Find where the given text appears and provide that cell's center as (x, y) coordinate. 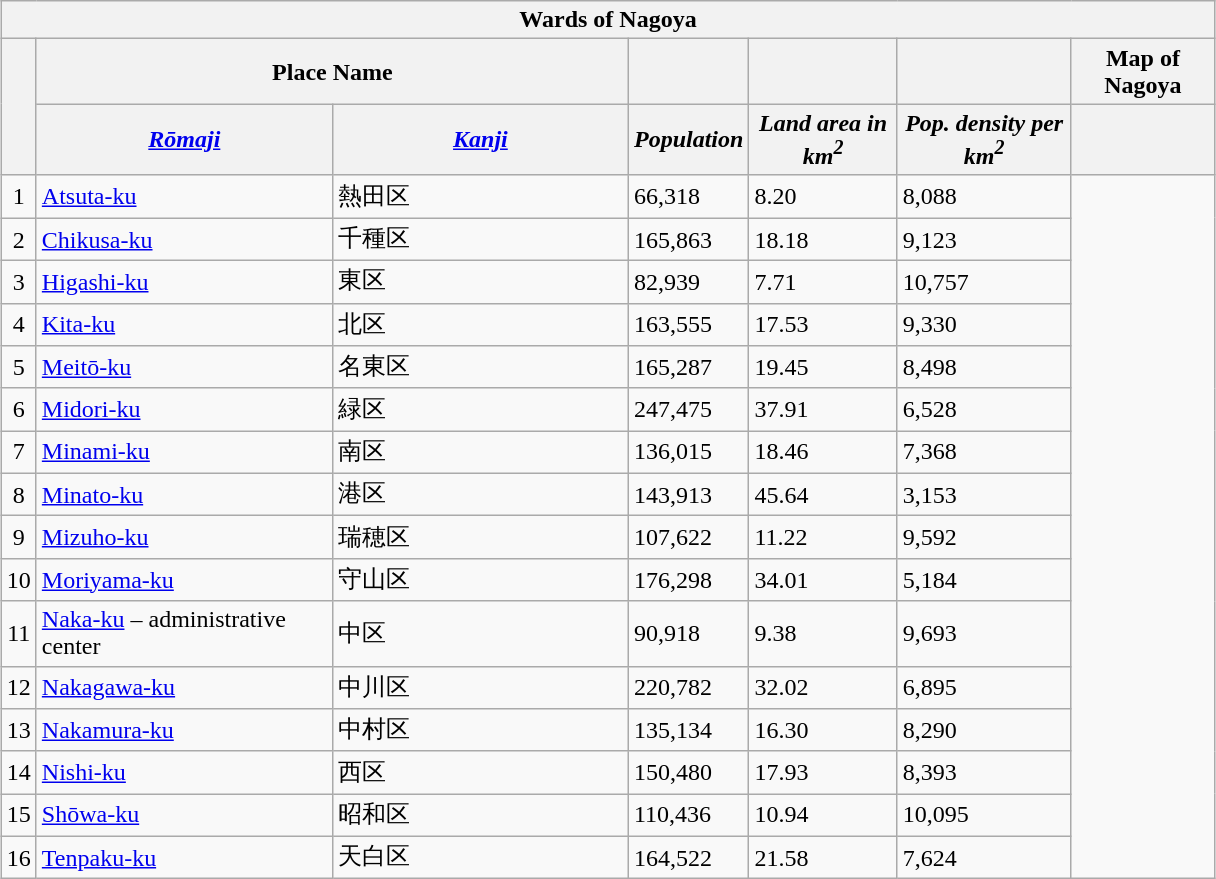
19.45 (823, 368)
Nakagawa-ku (184, 688)
10 (18, 580)
110,436 (688, 816)
8,393 (984, 772)
昭和区 (480, 816)
8,290 (984, 730)
165,287 (688, 368)
247,475 (688, 410)
220,782 (688, 688)
34.01 (823, 580)
18.18 (823, 240)
163,555 (688, 324)
7 (18, 452)
10,757 (984, 282)
熱田区 (480, 196)
東区 (480, 282)
10.94 (823, 816)
中川区 (480, 688)
37.91 (823, 410)
90,918 (688, 634)
66,318 (688, 196)
107,622 (688, 538)
Chikusa-ku (184, 240)
10,095 (984, 816)
7.71 (823, 282)
緑区 (480, 410)
8 (18, 494)
Land area in km2 (823, 140)
9,693 (984, 634)
9.38 (823, 634)
11 (18, 634)
Midori-ku (184, 410)
西区 (480, 772)
14 (18, 772)
Map of Nagoya (1143, 72)
天白区 (480, 858)
北区 (480, 324)
中区 (480, 634)
8.20 (823, 196)
Population (688, 140)
Shōwa-ku (184, 816)
12 (18, 688)
Mizuho-ku (184, 538)
15 (18, 816)
16 (18, 858)
Moriyama-ku (184, 580)
8,088 (984, 196)
Minami-ku (184, 452)
中村区 (480, 730)
2 (18, 240)
Naka-ku – administrative center (184, 634)
9 (18, 538)
Place Name (332, 72)
Pop. density per km2 (984, 140)
21.58 (823, 858)
Kanji (480, 140)
176,298 (688, 580)
82,939 (688, 282)
守山区 (480, 580)
6,528 (984, 410)
32.02 (823, 688)
Atsuta-ku (184, 196)
Minato-ku (184, 494)
千種区 (480, 240)
9,592 (984, 538)
Nishi-ku (184, 772)
143,913 (688, 494)
164,522 (688, 858)
6 (18, 410)
16.30 (823, 730)
6,895 (984, 688)
13 (18, 730)
9,123 (984, 240)
8,498 (984, 368)
Nakamura-ku (184, 730)
3,153 (984, 494)
136,015 (688, 452)
Tenpaku-ku (184, 858)
瑞穂区 (480, 538)
17.53 (823, 324)
南区 (480, 452)
45.64 (823, 494)
5,184 (984, 580)
Higashi-ku (184, 282)
7,624 (984, 858)
4 (18, 324)
165,863 (688, 240)
18.46 (823, 452)
Meitō-ku (184, 368)
Wards of Nagoya (608, 20)
11.22 (823, 538)
17.93 (823, 772)
7,368 (984, 452)
港区 (480, 494)
1 (18, 196)
9,330 (984, 324)
Kita-ku (184, 324)
5 (18, 368)
150,480 (688, 772)
名東区 (480, 368)
3 (18, 282)
Rōmaji (184, 140)
135,134 (688, 730)
